Detect which cell encompasses the target text, then output its [X, Y] center coordinate. 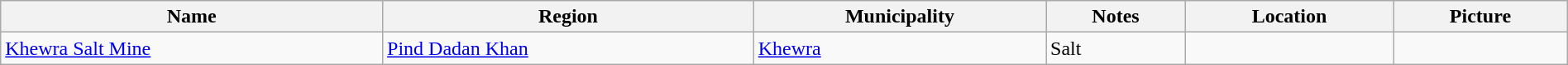
Salt [1116, 48]
Region [569, 17]
Municipality [900, 17]
Notes [1116, 17]
Khewra Salt Mine [192, 48]
Pind Dadan Khan [569, 48]
Location [1288, 17]
Picture [1480, 17]
Khewra [900, 48]
Name [192, 17]
